Return (x, y) of the center of cell containing provided text 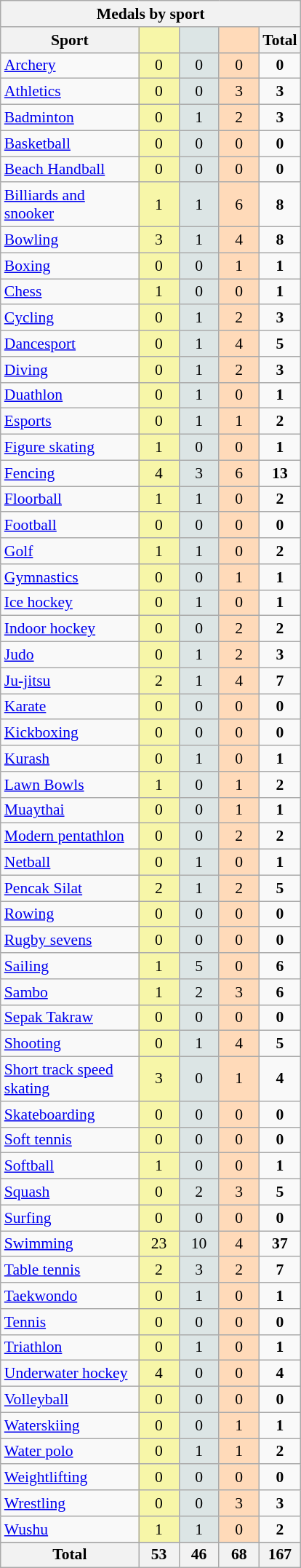
Wrestling (70, 1503)
Shooting (70, 1044)
Diving (70, 370)
Taekwondo (70, 1296)
13 (279, 473)
Sambo (70, 992)
Sepak Takraw (70, 1018)
Football (70, 526)
Karate (70, 707)
Figure skating (70, 448)
Soft tennis (70, 1140)
Table tennis (70, 1270)
167 (279, 1555)
Waterskiing (70, 1425)
23 (158, 1244)
37 (279, 1244)
Gymnastics (70, 577)
Swimming (70, 1244)
Triathlon (70, 1347)
Indoor hockey (70, 629)
Fencing (70, 473)
Muaythai (70, 810)
Esports (70, 421)
Rugby sevens (70, 941)
Weightlifting (70, 1478)
Billiards and snooker (70, 205)
Golf (70, 551)
Judo (70, 655)
Sport (70, 40)
Archery (70, 66)
Bowling (70, 240)
Wushu (70, 1529)
Dancesport (70, 344)
Badminton (70, 118)
68 (238, 1555)
Squash (70, 1192)
Rowing (70, 914)
Skateboarding (70, 1114)
Medals by sport (151, 14)
Tennis (70, 1322)
Duathlon (70, 395)
10 (199, 1244)
53 (158, 1555)
Athletics (70, 92)
Surfing (70, 1218)
Volleyball (70, 1400)
Kurash (70, 759)
Underwater hockey (70, 1374)
Ju-jitsu (70, 681)
Ice hockey (70, 603)
Water polo (70, 1452)
Lawn Bowls (70, 785)
Modern pentathlon (70, 836)
46 (199, 1555)
Cycling (70, 318)
Floorball (70, 499)
Chess (70, 292)
Boxing (70, 266)
Basketball (70, 143)
Sailing (70, 966)
Pencak Silat (70, 888)
Netball (70, 863)
Beach Handball (70, 170)
Softball (70, 1166)
Kickboxing (70, 733)
Short track speed skating (70, 1079)
